Return (X, Y) of the center of cell containing provided text 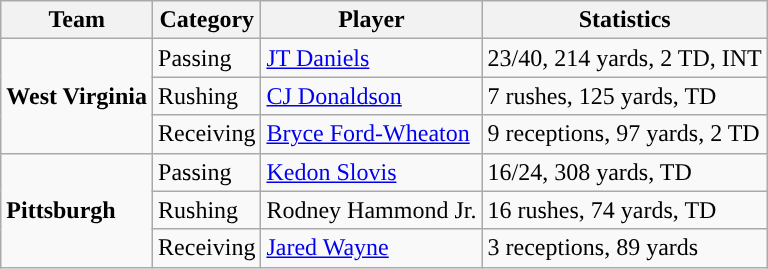
West Virginia (77, 96)
Category (207, 20)
Team (77, 20)
Bryce Ford-Wheaton (372, 134)
CJ Donaldson (372, 96)
7 rushes, 125 yards, TD (624, 96)
Jared Wayne (372, 248)
JT Daniels (372, 58)
3 receptions, 89 yards (624, 248)
Kedon Slovis (372, 172)
Rodney Hammond Jr. (372, 210)
Statistics (624, 20)
9 receptions, 97 yards, 2 TD (624, 134)
23/40, 214 yards, 2 TD, INT (624, 58)
Player (372, 20)
Pittsburgh (77, 210)
16 rushes, 74 yards, TD (624, 210)
16/24, 308 yards, TD (624, 172)
